Detect which cell encompasses the target text, then output its [x, y] center coordinate. 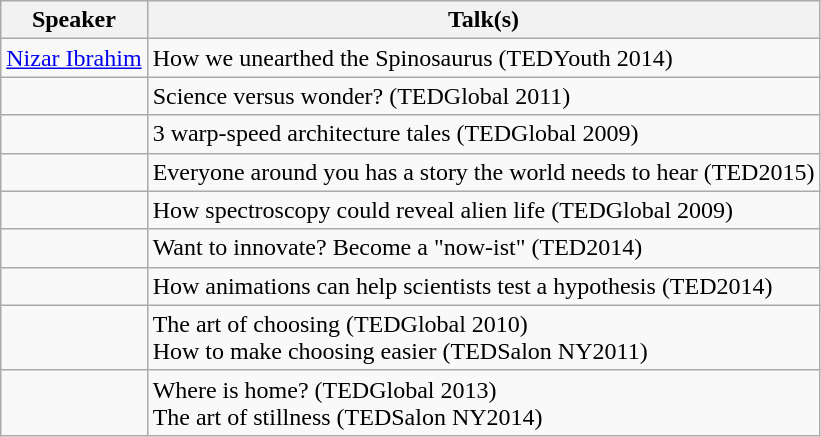
Science versus wonder? (TEDGlobal 2011) [484, 96]
Talk(s) [484, 20]
Everyone around you has a story the world needs to hear (TED2015) [484, 172]
Where is home? (TEDGlobal 2013) The art of stillness (TEDSalon NY2014) [484, 402]
3 warp-speed architecture tales (TEDGlobal 2009) [484, 134]
How animations can help scientists test a hypothesis (TED2014) [484, 286]
Nizar Ibrahim [74, 58]
The art of choosing (TEDGlobal 2010) How to make choosing easier (TEDSalon NY2011) [484, 338]
How spectroscopy could reveal alien life (TEDGlobal 2009) [484, 210]
How we unearthed the Spinosaurus (TEDYouth 2014) [484, 58]
Speaker [74, 20]
Want to innovate? Become a "now-ist" (TED2014) [484, 248]
